Return [x, y] of the center of cell containing provided text 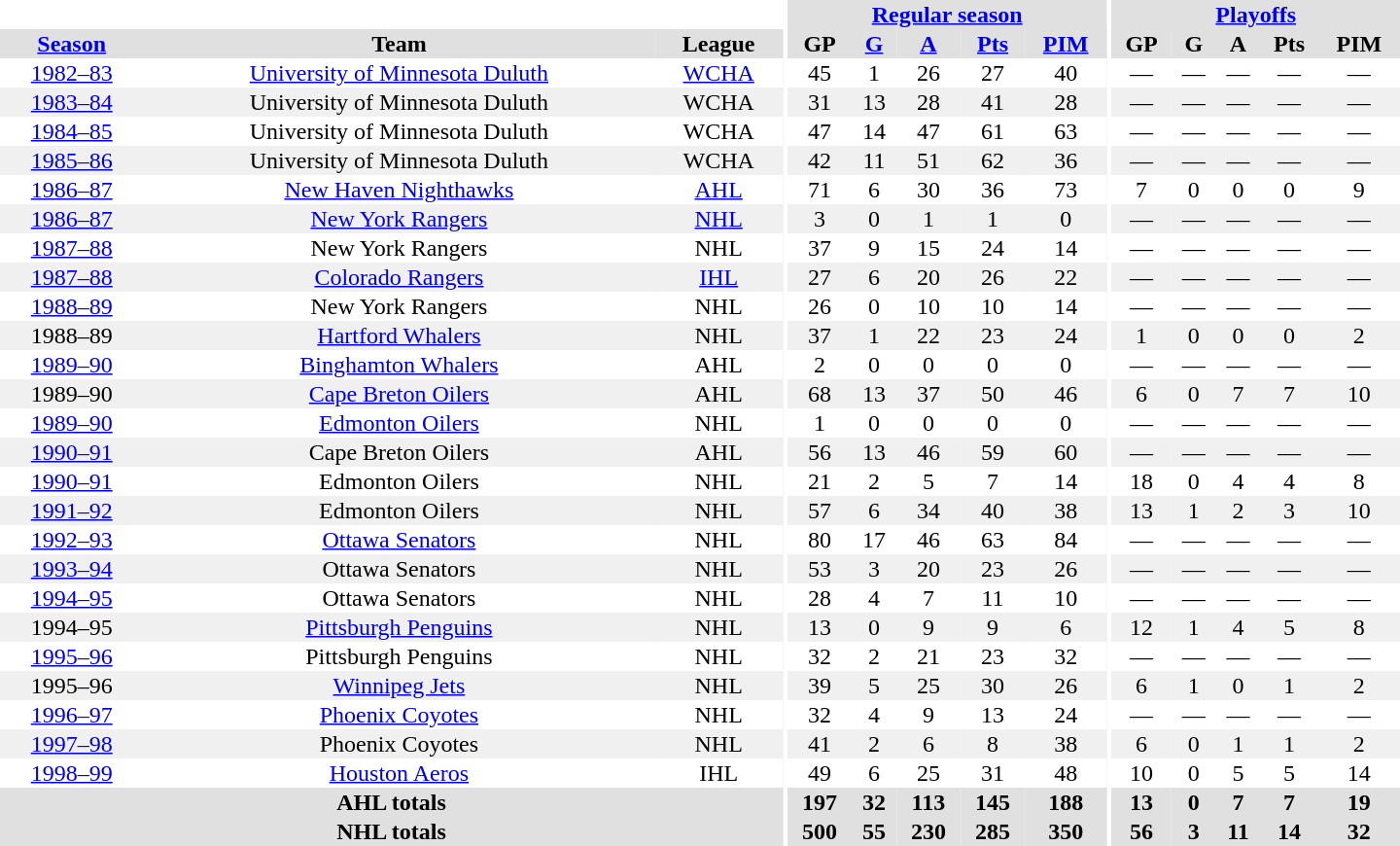
19 [1359, 802]
Hartford Whalers [399, 335]
15 [928, 248]
34 [928, 511]
League [718, 44]
68 [820, 394]
1993–94 [72, 569]
1991–92 [72, 511]
AHL totals [391, 802]
12 [1141, 627]
145 [993, 802]
49 [820, 773]
50 [993, 394]
51 [928, 160]
113 [928, 802]
Colorado Rangers [399, 277]
84 [1066, 540]
59 [993, 452]
Team [399, 44]
Houston Aeros [399, 773]
188 [1066, 802]
285 [993, 831]
1997–98 [72, 744]
Regular season [947, 15]
71 [820, 190]
Playoffs [1256, 15]
45 [820, 73]
Winnipeg Jets [399, 686]
62 [993, 160]
1983–84 [72, 102]
48 [1066, 773]
80 [820, 540]
53 [820, 569]
1984–85 [72, 131]
500 [820, 831]
18 [1141, 481]
1996–97 [72, 715]
Binghamton Whalers [399, 365]
1992–93 [72, 540]
55 [874, 831]
230 [928, 831]
197 [820, 802]
17 [874, 540]
Season [72, 44]
1982–83 [72, 73]
60 [1066, 452]
73 [1066, 190]
42 [820, 160]
61 [993, 131]
350 [1066, 831]
39 [820, 686]
1998–99 [72, 773]
1985–86 [72, 160]
57 [820, 511]
New Haven Nighthawks [399, 190]
NHL totals [391, 831]
